Detect which cell encompasses the target text, then output its (X, Y) center coordinate. 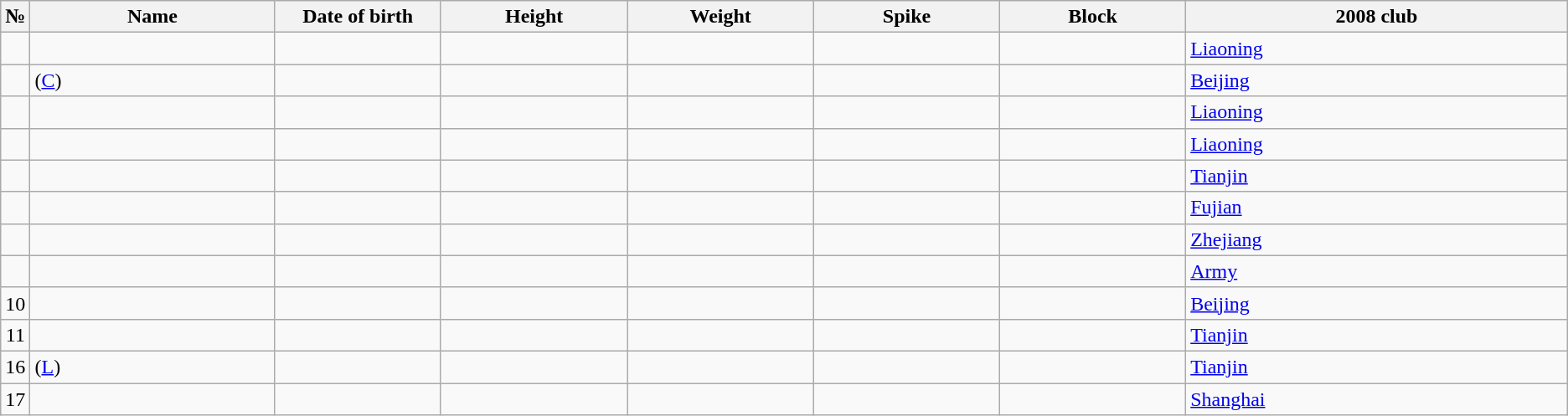
16 (15, 367)
2008 club (1377, 17)
Army (1377, 271)
№ (15, 17)
11 (15, 335)
Shanghai (1377, 399)
Weight (720, 17)
Block (1093, 17)
(C) (152, 80)
Zhejiang (1377, 239)
Height (534, 17)
17 (15, 399)
Spike (906, 17)
Date of birth (358, 17)
10 (15, 303)
Fujian (1377, 208)
Name (152, 17)
(L) (152, 367)
